Find where the given text appears and provide that cell's center as (x, y) coordinate. 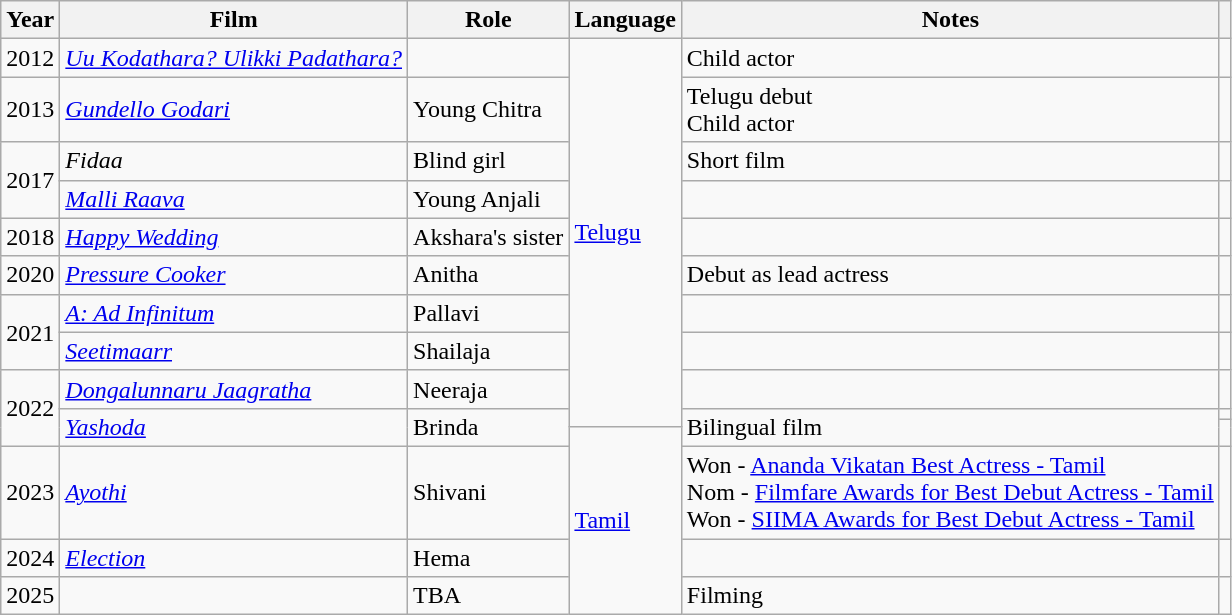
Yashoda (234, 427)
Anitha (488, 275)
Debut as lead actress (950, 275)
Year (30, 20)
Uu Kodathara? Ulikki Padathara? (234, 58)
Akshara's sister (488, 237)
2013 (30, 110)
Neeraja (488, 389)
Filming (950, 596)
2012 (30, 58)
Won - Ananda Vikatan Best Actress - Tamil Nom - Filmfare Awards for Best Debut Actress - Tamil Won - SIIMA Awards for Best Debut Actress - Tamil (950, 492)
Film (234, 20)
Notes (950, 20)
Role (488, 20)
2021 (30, 332)
Short film (950, 161)
2023 (30, 492)
Dongalunnaru Jaagratha (234, 389)
Tamil (625, 520)
Young Anjali (488, 199)
2018 (30, 237)
2025 (30, 596)
Election (234, 557)
Shailaja (488, 351)
Happy Wedding (234, 237)
2022 (30, 408)
TBA (488, 596)
Pressure Cooker (234, 275)
Telugu (625, 234)
Brinda (488, 427)
Shivani (488, 492)
Seetimaarr (234, 351)
Ayothi (234, 492)
A: Ad Infinitum (234, 313)
Hema (488, 557)
2024 (30, 557)
Blind girl (488, 161)
Bilingual film (950, 427)
Fidaa (234, 161)
Child actor (950, 58)
Pallavi (488, 313)
Young Chitra (488, 110)
Gundello Godari (234, 110)
2020 (30, 275)
Malli Raava (234, 199)
2017 (30, 180)
Language (625, 20)
Telugu debut Child actor (950, 110)
